Extract the (x, y) coordinate from the center of the cell holding the provided text.  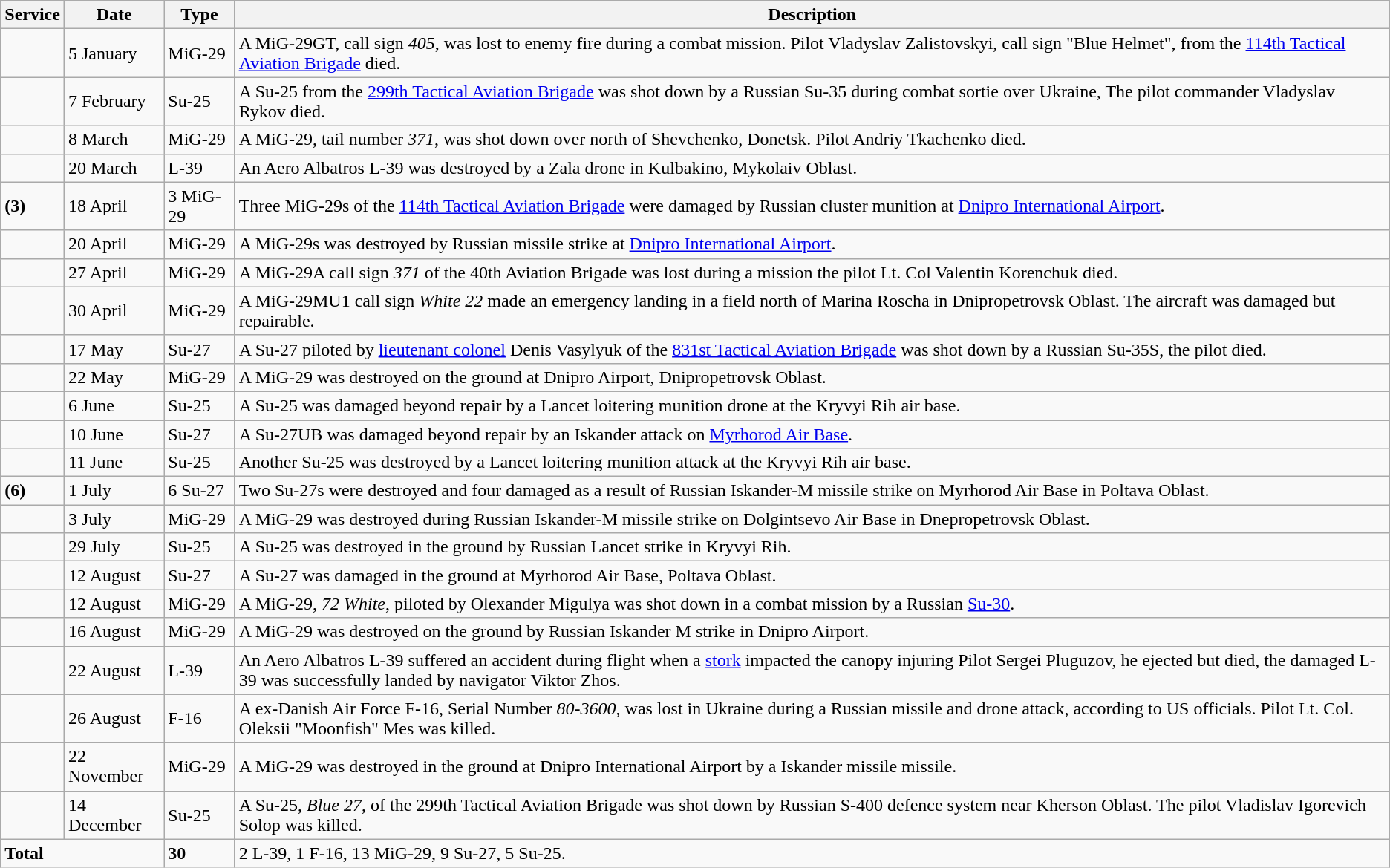
F-16 (199, 719)
16 August (114, 632)
7 February (114, 101)
22 November (114, 766)
A MiG-29 was destroyed on the ground at Dnipro Airport, Dnipropetrovsk Oblast. (812, 377)
A MiG-29, 72 White, piloted by Olexander Migulya was shot down in a combat mission by a Russian Su-30. (812, 604)
Total (82, 853)
Service (33, 15)
5 January (114, 53)
20 April (114, 244)
11 June (114, 463)
29 July (114, 547)
17 May (114, 349)
A MiG-29s was destroyed by Russian missile strike at Dnipro International Airport. (812, 244)
30 April (114, 310)
8 March (114, 140)
(6) (33, 491)
A MiG-29A call sign 371 of the 40th Aviation Brigade was lost during a mission the pilot Lt. Col Valentin Korenchuk died. (812, 273)
10 June (114, 434)
18 April (114, 206)
A Su-25 was destroyed in the ground by Russian Lancet strike in Kryvyi Rih. (812, 547)
6 June (114, 405)
6 Su-27 (199, 491)
Another Su-25 was destroyed by a Lancet loitering munition attack at the Kryvyi Rih air base. (812, 463)
A Su-27 piloted by lieutenant colonel Denis Vasylyuk of the 831st Tactical Aviation Brigade was shot down by a Russian Su-35S, the pilot died. (812, 349)
A Su-27UB was damaged beyond repair by an Iskander attack on Myrhorod Air Base. (812, 434)
Description (812, 15)
20 March (114, 168)
Three MiG-29s of the 114th Tactical Aviation Brigade were damaged by Russian cluster munition at Dnipro International Airport. (812, 206)
A Su-25 was damaged beyond repair by a Lancet loitering munition drone at the Kryvyi Rih air base. (812, 405)
3 MiG-29 (199, 206)
Type (199, 15)
2 L-39, 1 F-16, 13 MiG-29, 9 Su-27, 5 Su-25. (812, 853)
14 December (114, 815)
3 July (114, 519)
22 May (114, 377)
Date (114, 15)
A MiG-29 was destroyed during Russian Iskander-M missile strike on Dolgintsevo Air Base in Dnepropetrovsk Oblast. (812, 519)
26 August (114, 719)
27 April (114, 273)
22 August (114, 670)
(3) (33, 206)
Two Su-27s were destroyed and four damaged as a result of Russian Iskander-M missile strike on Myrhorod Air Base in Poltava Oblast. (812, 491)
A MiG-29, tail number 371, was shot down over north of Shevchenko, Donetsk. Pilot Andriy Tkachenko died. (812, 140)
An Aero Albatros L-39 was destroyed by a Zala drone in Kulbakino, Mykolaiv Oblast. (812, 168)
A Su-27 was damaged in the ground at Myrhorod Air Base, Poltava Oblast. (812, 575)
1 July (114, 491)
30 (199, 853)
A MiG-29 was destroyed on the ground by Russian Iskander M strike in Dnipro Airport. (812, 632)
A MiG-29 was destroyed in the ground at Dnipro International Airport by a Iskander missile missile. (812, 766)
